For the text-containing cell, return its midpoint in (X, Y) coordinate format. 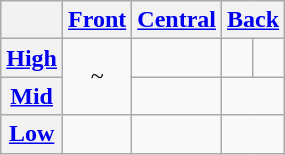
Central (177, 20)
Mid (32, 96)
Front (98, 20)
~ (98, 77)
Back (254, 20)
High (32, 58)
Low (32, 134)
